Output the (x, y) coordinate of the center of the cell containing the given text.  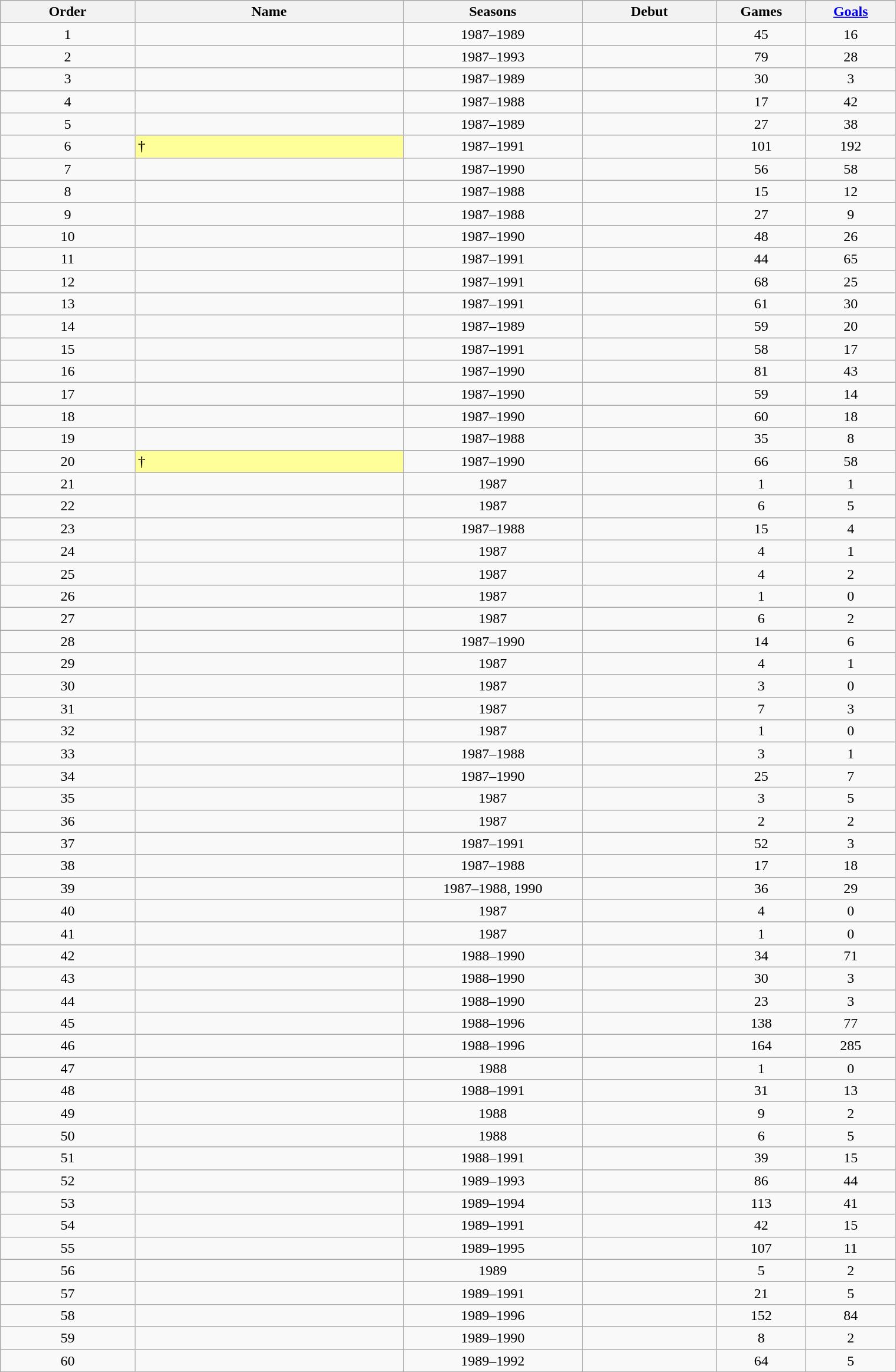
138 (761, 1024)
Order (67, 12)
Games (761, 12)
40 (67, 911)
33 (67, 754)
1989–1995 (493, 1248)
77 (851, 1024)
79 (761, 57)
46 (67, 1046)
Goals (851, 12)
Name (269, 12)
164 (761, 1046)
Seasons (493, 12)
55 (67, 1248)
37 (67, 843)
84 (851, 1315)
47 (67, 1068)
10 (67, 236)
1987–1993 (493, 57)
19 (67, 439)
1989–1993 (493, 1181)
81 (761, 371)
101 (761, 146)
65 (851, 259)
192 (851, 146)
24 (67, 551)
1989–1994 (493, 1203)
32 (67, 731)
1989–1990 (493, 1338)
49 (67, 1113)
53 (67, 1203)
1989–1992 (493, 1360)
50 (67, 1136)
107 (761, 1248)
71 (851, 956)
1989–1996 (493, 1315)
68 (761, 282)
22 (67, 506)
61 (761, 304)
113 (761, 1203)
1989 (493, 1270)
1987–1988, 1990 (493, 888)
57 (67, 1293)
54 (67, 1226)
285 (851, 1046)
51 (67, 1158)
64 (761, 1360)
66 (761, 461)
152 (761, 1315)
Debut (650, 12)
86 (761, 1181)
